Output the (X, Y) coordinate of the center of the cell containing the given text.  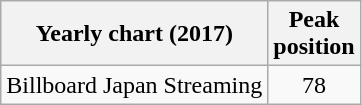
78 (314, 85)
Peakposition (314, 34)
Billboard Japan Streaming (134, 85)
Yearly chart (2017) (134, 34)
